For the text-containing cell, return its midpoint in [X, Y] coordinate format. 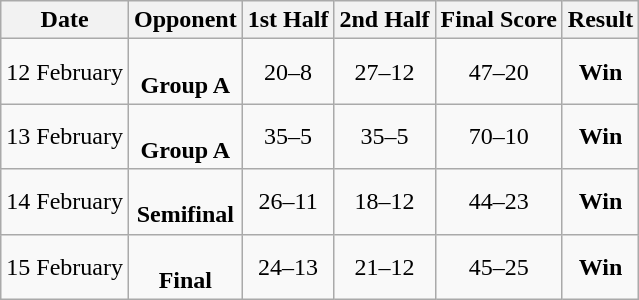
Date [65, 20]
70–10 [498, 136]
13 February [65, 136]
1st Half [288, 20]
26–11 [288, 202]
44–23 [498, 202]
14 February [65, 202]
2nd Half [384, 20]
27–12 [384, 72]
47–20 [498, 72]
Opponent [185, 20]
45–25 [498, 266]
24–13 [288, 266]
18–12 [384, 202]
21–12 [384, 266]
15 February [65, 266]
Final Score [498, 20]
Final [185, 266]
Semifinal [185, 202]
Result [600, 20]
12 February [65, 72]
20–8 [288, 72]
